Extract the (x, y) coordinate from the center of the cell holding the provided text.  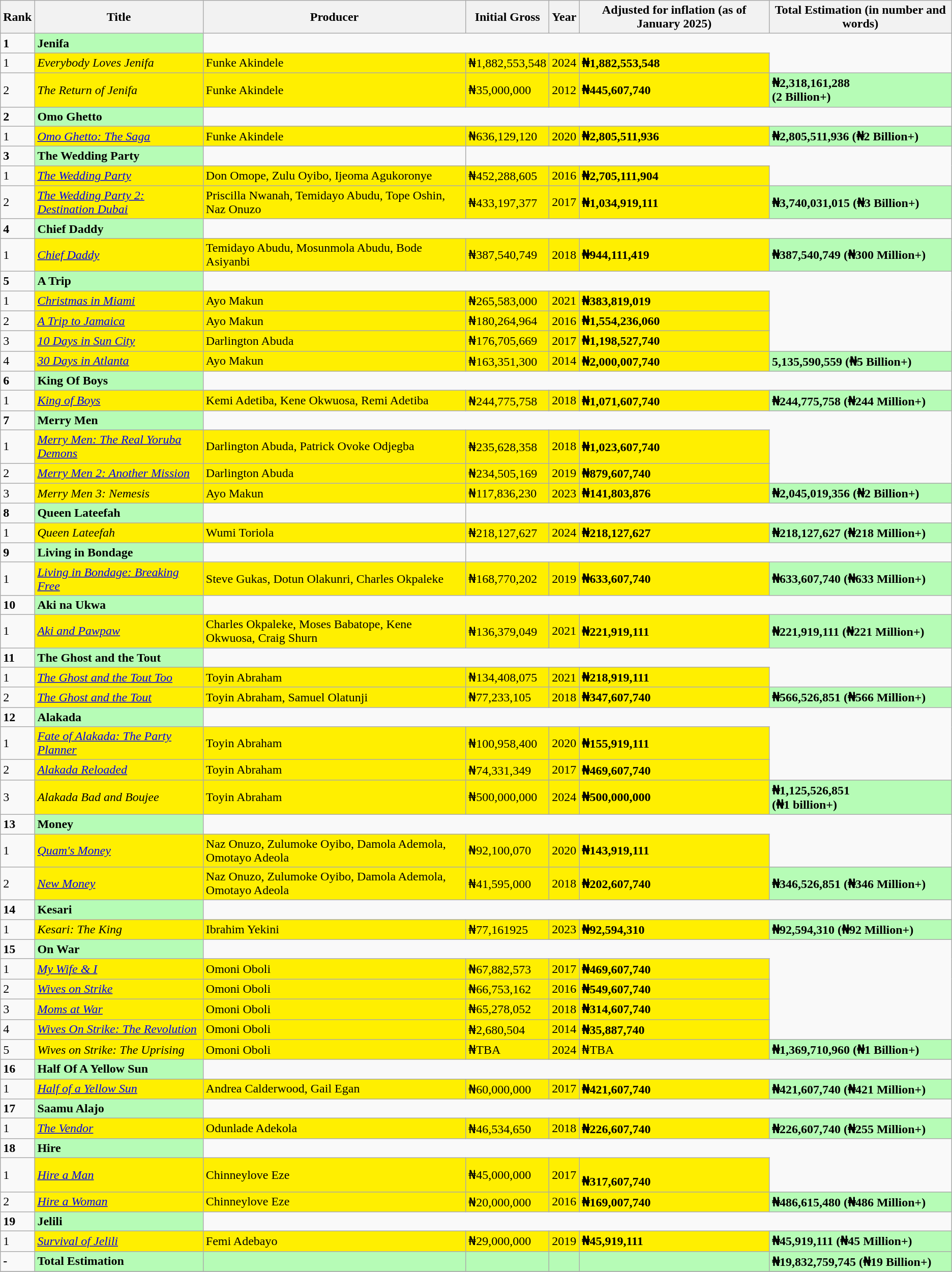
5,135,590,559 (₦5 Billion+) (860, 361)
Hire (119, 1148)
₦421,607,740 (₦421 Million+) (860, 1089)
₦265,583,000 (508, 301)
₦176,705,669 (508, 341)
30 Days in Atlanta (119, 361)
King Of Boys (119, 381)
₦3,740,031,015 (₦3 Billion+) (860, 202)
₦1,034,919,111 (674, 202)
₦2,318,161,288(2 Billion+) (860, 90)
Darlington Abuda, Patrick Ovoke Odjegba (334, 447)
Omo Ghetto: The Saga (119, 136)
₦2,705,111,904 (674, 176)
The Ghost and the Tout Too (119, 677)
12 (17, 717)
₦234,505,169 (508, 473)
₦74,331,349 (508, 770)
₦136,379,049 (508, 631)
Jenifa (119, 43)
Omo Ghetto (119, 116)
₦19,832,759,745 (₦19 Billion+) (860, 1261)
Total Estimation (119, 1261)
11 (17, 658)
A Trip to Jamaica (119, 321)
₦221,919,111 (₦221 Million+) (860, 631)
18 (17, 1148)
Fate of Alakada: The Party Planner (119, 744)
₦226,607,740 (674, 1129)
Christmas in Miami (119, 301)
Hire a Man (119, 1175)
₦35,887,740 (674, 1029)
₦92,100,070 (508, 850)
₦100,958,400 (508, 744)
Kesari (119, 910)
₦633,607,740 (674, 579)
The Vendor (119, 1129)
₦566,526,851 (₦566 Million+) (860, 697)
₦2,805,511,936 (₦2 Billion+) (860, 136)
₦549,607,740 (674, 989)
₦66,753,162 (508, 989)
Aki and Pawpaw (119, 631)
₦346,526,851 (₦346 Million+) (860, 884)
₦1,071,607,740 (674, 401)
₦202,607,740 (674, 884)
₦879,607,740 (674, 473)
₦45,919,111 (₦45 Million+) (860, 1241)
Kemi Adetiba, Kene Okwuosa, Remi Adetiba (334, 401)
15 (17, 949)
₦218,127,627 (₦218 Million+) (860, 533)
Andrea Calderwood, Gail Egan (334, 1089)
₦636,129,120 (508, 136)
The Return of Jenifa (119, 90)
Wumi Toriola (334, 533)
₦2,045,019,356 (₦2 Billion+) (860, 493)
₦163,351,300 (508, 361)
Alakada (119, 717)
Aki na Ukwa (119, 605)
10 Days in Sun City (119, 341)
₦45,000,000 (508, 1175)
Steve Gukas, Dotun Olakunri, Charles Okpaleke (334, 579)
Charles Okpaleke, Moses Babatope, Kene Okwuosa, Craig Shurn (334, 631)
₦1,023,607,740 (674, 447)
₦141,803,876 (674, 493)
Merry Men: The Real Yoruba Demons (119, 447)
Toyin Abraham, Samuel Olatunji (334, 697)
₦445,607,740 (674, 90)
Merry Men 2: Another Mission (119, 473)
10 (17, 605)
6 (17, 381)
Half of a Yellow Sun (119, 1089)
₦944,111,419 (674, 254)
₦1,369,710,960 (₦1 Billion+) (860, 1050)
16 (17, 1069)
₦421,607,740 (674, 1089)
₦2,680,504 (508, 1029)
Kesari: The King (119, 930)
₦347,607,740 (674, 697)
Rank (17, 17)
Femi Adebayo (334, 1241)
₦314,607,740 (674, 1009)
₦46,534,650 (508, 1129)
Living in Bondage: Breaking Free (119, 579)
₦221,919,111 (674, 631)
Temidayo Abudu, Mosunmola Abudu, Bode Asiyanbi (334, 254)
₦67,882,573 (508, 969)
₦92,594,310 (674, 930)
Ibrahim Yekini (334, 930)
Saamu Alajo (119, 1109)
2012 (564, 90)
Everybody Loves Jenifa (119, 63)
₦143,919,111 (674, 850)
13 (17, 824)
₦387,540,749 (508, 254)
₦20,000,000 (508, 1202)
Half Of A Yellow Sun (119, 1069)
Alakada Bad and Boujee (119, 797)
₦134,408,075 (508, 677)
₦169,007,740 (674, 1202)
₦65,278,052 (508, 1009)
₦387,540,749 (₦300 Million+) (860, 254)
- (17, 1261)
₦1,554,236,060 (674, 321)
₦60,000,000 (508, 1089)
8 (17, 513)
Initial Gross (508, 17)
₦244,775,758 (508, 401)
₦383,819,019 (674, 301)
My Wife & I (119, 969)
19 (17, 1222)
7 (17, 420)
₦433,197,377 (508, 202)
₦92,594,310 (₦92 Million+) (860, 930)
Alakada Reloaded (119, 770)
17 (17, 1109)
₦117,836,230 (508, 493)
₦2,805,511,936 (674, 136)
₦226,607,740 (₦255 Million+) (860, 1129)
Living in Bondage (119, 552)
Odunlade Adekola (334, 1129)
₦77,161925 (508, 930)
Year (564, 17)
Adjusted for inflation (as of January 2025) (674, 17)
₦218,919,111 (674, 677)
₦155,919,111 (674, 744)
Hire a Woman (119, 1202)
Survival of Jelili (119, 1241)
₦35,000,000 (508, 90)
₦633,607,740 (₦633 Million+) (860, 579)
On War (119, 949)
₦45,919,111 (674, 1241)
₦1,125,526,851(₦1 billion+) (860, 797)
Wives On Strike: The Revolution (119, 1029)
₦452,288,605 (508, 176)
Money (119, 824)
A Trip (119, 281)
Jelili (119, 1222)
14 (17, 910)
₦29,000,000 (508, 1241)
₦180,264,964 (508, 321)
Priscilla Nwanah, Temidayo Abudu, Tope Oshin, Naz Onuzo (334, 202)
₦2,000,007,740 (674, 361)
₦168,770,202 (508, 579)
₦235,628,358 (508, 447)
₦486,615,480 (₦486 Million+) (860, 1202)
Wives on Strike (119, 989)
₦1,198,527,740 (674, 341)
Don Omope, Zulu Oyibo, Ijeoma Agukoronye (334, 176)
Merry Men 3: Nemesis (119, 493)
King of Boys (119, 401)
Wives on Strike: The Uprising (119, 1050)
₦317,607,740 (674, 1175)
₦244,775,758 (₦244 Million+) (860, 401)
Title (119, 17)
9 (17, 552)
New Money (119, 884)
₦41,595,000 (508, 884)
Producer (334, 17)
₦77,233,105 (508, 697)
Merry Men (119, 420)
Moms at War (119, 1009)
Quam's Money (119, 850)
Total Estimation (in number and words) (860, 17)
The Wedding Party 2: Destination Dubai (119, 202)
